For the text-containing cell, return its midpoint in [X, Y] coordinate format. 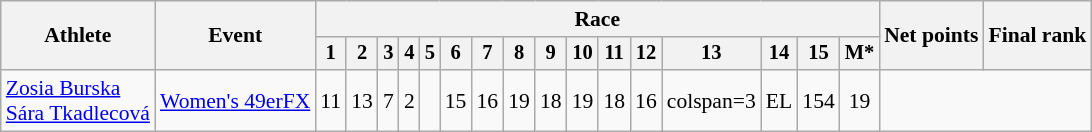
Women's 49erFX [235, 100]
Zosia BurskaSára Tkadlecová [78, 100]
EL [780, 100]
4 [410, 54]
154 [818, 100]
6 [456, 54]
14 [780, 54]
8 [519, 54]
Net points [931, 36]
Final rank [1037, 36]
3 [388, 54]
1 [330, 54]
12 [646, 54]
Athlete [78, 36]
colspan=3 [712, 100]
Event [235, 36]
9 [551, 54]
M* [860, 54]
Race [597, 19]
5 [430, 54]
10 [583, 54]
